Pinpoint the cell where the given text exists, returning its (X, Y) midpoint coordinate. 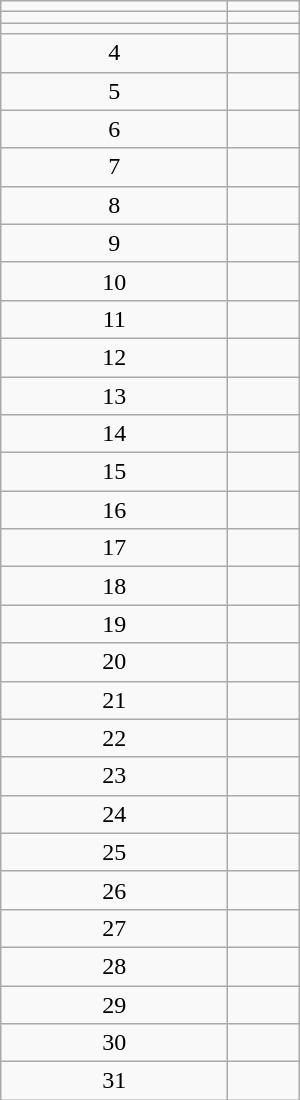
10 (114, 281)
18 (114, 586)
21 (114, 700)
29 (114, 1005)
9 (114, 243)
6 (114, 129)
20 (114, 662)
4 (114, 53)
23 (114, 776)
24 (114, 814)
17 (114, 548)
12 (114, 357)
27 (114, 928)
14 (114, 434)
5 (114, 91)
13 (114, 395)
8 (114, 205)
26 (114, 890)
28 (114, 966)
31 (114, 1081)
16 (114, 510)
22 (114, 738)
11 (114, 319)
30 (114, 1043)
25 (114, 852)
15 (114, 472)
19 (114, 624)
7 (114, 167)
